Scan for the cell matching the given text and deliver its (x, y) coordinate at center. 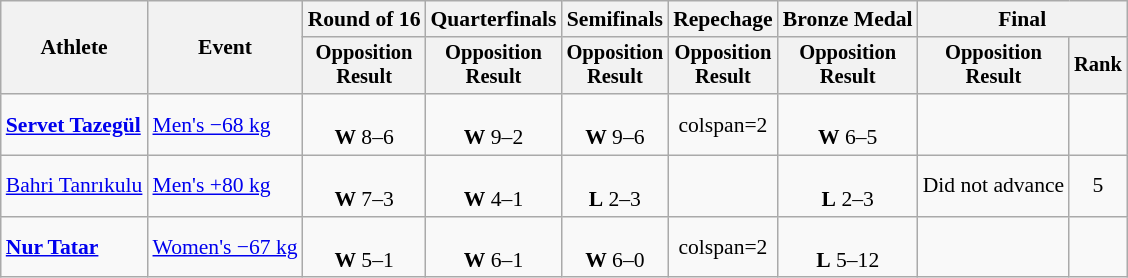
Quarterfinals (494, 19)
W 4–1 (494, 186)
W 9–6 (616, 124)
Bronze Medal (848, 19)
Event (224, 48)
W 6–0 (616, 248)
Athlete (74, 48)
Nur Tatar (74, 248)
L 5–12 (848, 248)
W 8–6 (364, 124)
Men's +80 kg (224, 186)
Semifinals (616, 19)
W 6–1 (494, 248)
Did not advance (994, 186)
5 (1098, 186)
Repechage (723, 19)
Women's −67 kg (224, 248)
Rank (1098, 66)
Men's −68 kg (224, 124)
W 6–5 (848, 124)
W 7–3 (364, 186)
W 5–1 (364, 248)
Round of 16 (364, 19)
Bahri Tanrıkulu (74, 186)
Final (1022, 19)
Servet Tazegül (74, 124)
W 9–2 (494, 124)
